Determine the (x, y) coordinate at the center of the cell enclosing the given text.  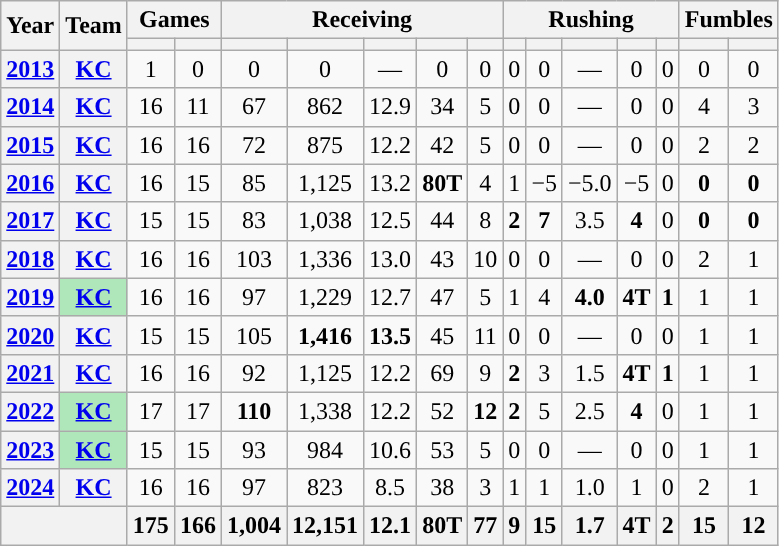
8 (486, 221)
Rushing (591, 20)
1,338 (326, 411)
72 (254, 145)
2015 (30, 145)
1,336 (326, 259)
85 (254, 183)
12.1 (390, 526)
83 (254, 221)
1.5 (590, 373)
2.5 (590, 411)
1.0 (590, 488)
Receiving (362, 20)
984 (326, 449)
8.5 (390, 488)
34 (442, 107)
7 (544, 221)
69 (442, 373)
823 (326, 488)
10.6 (390, 449)
862 (326, 107)
875 (326, 145)
42 (442, 145)
Year (30, 26)
175 (150, 526)
2017 (30, 221)
77 (486, 526)
110 (254, 411)
−5.0 (590, 183)
43 (442, 259)
2021 (30, 373)
53 (442, 449)
1,004 (254, 526)
45 (442, 335)
12.9 (390, 107)
67 (254, 107)
12.5 (390, 221)
1,038 (326, 221)
2013 (30, 69)
12,151 (326, 526)
1,416 (326, 335)
105 (254, 335)
2016 (30, 183)
2024 (30, 488)
47 (442, 297)
4.0 (590, 297)
3.5 (590, 221)
2019 (30, 297)
103 (254, 259)
2022 (30, 411)
92 (254, 373)
13.2 (390, 183)
12.7 (390, 297)
2023 (30, 449)
1.7 (590, 526)
52 (442, 411)
Team (94, 26)
2014 (30, 107)
2020 (30, 335)
2018 (30, 259)
Games (174, 20)
38 (442, 488)
13.5 (390, 335)
13.0 (390, 259)
1,229 (326, 297)
10 (486, 259)
93 (254, 449)
44 (442, 221)
Fumbles (728, 20)
166 (198, 526)
